From the cell containing the given text, extract its center point as [x, y] coordinate. 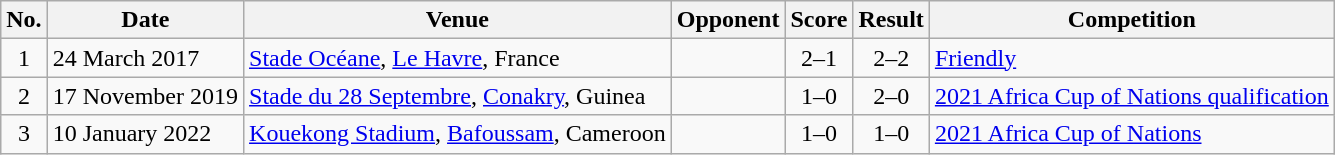
1 [24, 58]
24 March 2017 [145, 58]
Result [891, 20]
No. [24, 20]
17 November 2019 [145, 96]
10 January 2022 [145, 134]
Competition [1132, 20]
2–2 [891, 58]
Friendly [1132, 58]
2021 Africa Cup of Nations [1132, 134]
2–0 [891, 96]
Kouekong Stadium, Bafoussam, Cameroon [458, 134]
Date [145, 20]
Opponent [728, 20]
2–1 [819, 58]
Score [819, 20]
Stade Océane, Le Havre, France [458, 58]
Venue [458, 20]
2021 Africa Cup of Nations qualification [1132, 96]
3 [24, 134]
Stade du 28 Septembre, Conakry, Guinea [458, 96]
2 [24, 96]
